Capture the cell that displays the provided text and extract its (x, y) central coordinate. 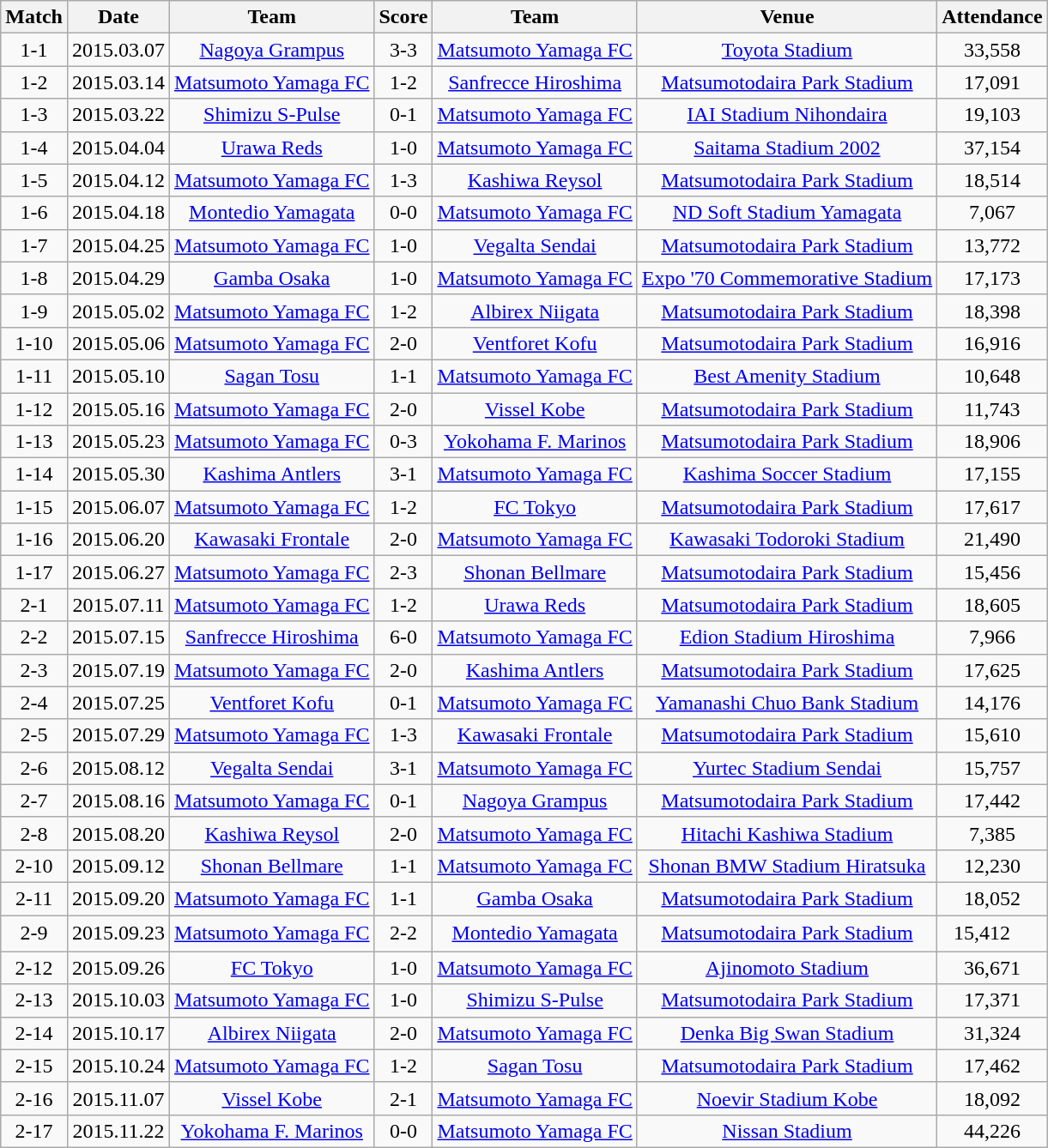
2015.05.10 (118, 376)
2015.09.12 (118, 866)
1-12 (34, 409)
2015.07.25 (118, 703)
2015.07.11 (118, 605)
2015.03.22 (118, 115)
1-13 (34, 442)
Noevir Stadium Kobe (786, 1098)
Yurtec Stadium Sendai (786, 768)
2-9 (34, 934)
2015.11.22 (118, 1131)
2-13 (34, 1000)
2-10 (34, 866)
17,625 (992, 670)
2-6 (34, 768)
2015.04.25 (118, 245)
2-15 (34, 1066)
2-11 (34, 898)
2015.05.30 (118, 474)
2015.11.07 (118, 1098)
18,514 (992, 180)
2015.09.23 (118, 934)
2015.10.03 (118, 1000)
Nissan Stadium (786, 1131)
Edion Stadium Hiroshima (786, 637)
2015.07.15 (118, 637)
33,558 (992, 50)
15,757 (992, 768)
1-10 (34, 343)
2015.06.27 (118, 572)
1-14 (34, 474)
1-5 (34, 180)
18,605 (992, 605)
2015.04.12 (118, 180)
18,398 (992, 311)
Expo '70 Commemorative Stadium (786, 278)
2015.07.19 (118, 670)
44,226 (992, 1131)
15,412 (992, 934)
Attendance (992, 17)
2015.05.23 (118, 442)
10,648 (992, 376)
1-9 (34, 311)
2015.04.18 (118, 213)
2-4 (34, 703)
17,173 (992, 278)
2-7 (34, 801)
1-11 (34, 376)
2015.08.20 (118, 833)
Match (34, 17)
Best Amenity Stadium (786, 376)
7,966 (992, 637)
Venue (786, 17)
1-16 (34, 540)
Score (403, 17)
7,067 (992, 213)
36,671 (992, 968)
1-15 (34, 507)
2015.10.17 (118, 1033)
ND Soft Stadium Yamagata (786, 213)
1-7 (34, 245)
21,490 (992, 540)
1-4 (34, 148)
3-3 (403, 50)
2015.09.26 (118, 968)
1-6 (34, 213)
2015.04.04 (118, 148)
16,916 (992, 343)
1-8 (34, 278)
2-16 (34, 1098)
2015.08.12 (118, 768)
2-5 (34, 735)
2015.10.24 (118, 1066)
6-0 (403, 637)
18,092 (992, 1098)
18,906 (992, 442)
18,052 (992, 898)
Toyota Stadium (786, 50)
IAI Stadium Nihondaira (786, 115)
2015.06.07 (118, 507)
2015.05.02 (118, 311)
12,230 (992, 866)
17,155 (992, 474)
Kashima Soccer Stadium (786, 474)
2015.07.29 (118, 735)
Denka Big Swan Stadium (786, 1033)
2015.03.14 (118, 82)
15,610 (992, 735)
31,324 (992, 1033)
Shonan BMW Stadium Hiratsuka (786, 866)
Ajinomoto Stadium (786, 968)
Saitama Stadium 2002 (786, 148)
13,772 (992, 245)
1-17 (34, 572)
0-3 (403, 442)
2-17 (34, 1131)
17,091 (992, 82)
Yamanashi Chuo Bank Stadium (786, 703)
2015.04.29 (118, 278)
11,743 (992, 409)
17,442 (992, 801)
19,103 (992, 115)
Kawasaki Todoroki Stadium (786, 540)
2015.06.20 (118, 540)
2-12 (34, 968)
2015.08.16 (118, 801)
17,462 (992, 1066)
15,456 (992, 572)
2015.05.16 (118, 409)
2015.05.06 (118, 343)
2-8 (34, 833)
2015.03.07 (118, 50)
14,176 (992, 703)
2-14 (34, 1033)
2015.09.20 (118, 898)
Date (118, 17)
17,617 (992, 507)
Hitachi Kashiwa Stadium (786, 833)
17,371 (992, 1000)
7,385 (992, 833)
37,154 (992, 148)
